Extract the [x, y] coordinate from the center of the cell holding the provided text.  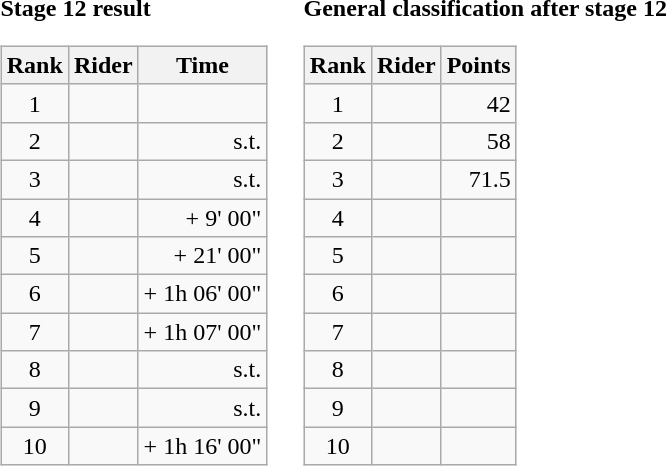
Time [202, 65]
42 [478, 103]
58 [478, 141]
+ 1h 06' 00" [202, 294]
+ 9' 00" [202, 217]
Points [478, 65]
+ 1h 07' 00" [202, 332]
+ 1h 16' 00" [202, 446]
+ 21' 00" [202, 256]
71.5 [478, 179]
